Find where the given text appears and provide that cell's center as (X, Y) coordinate. 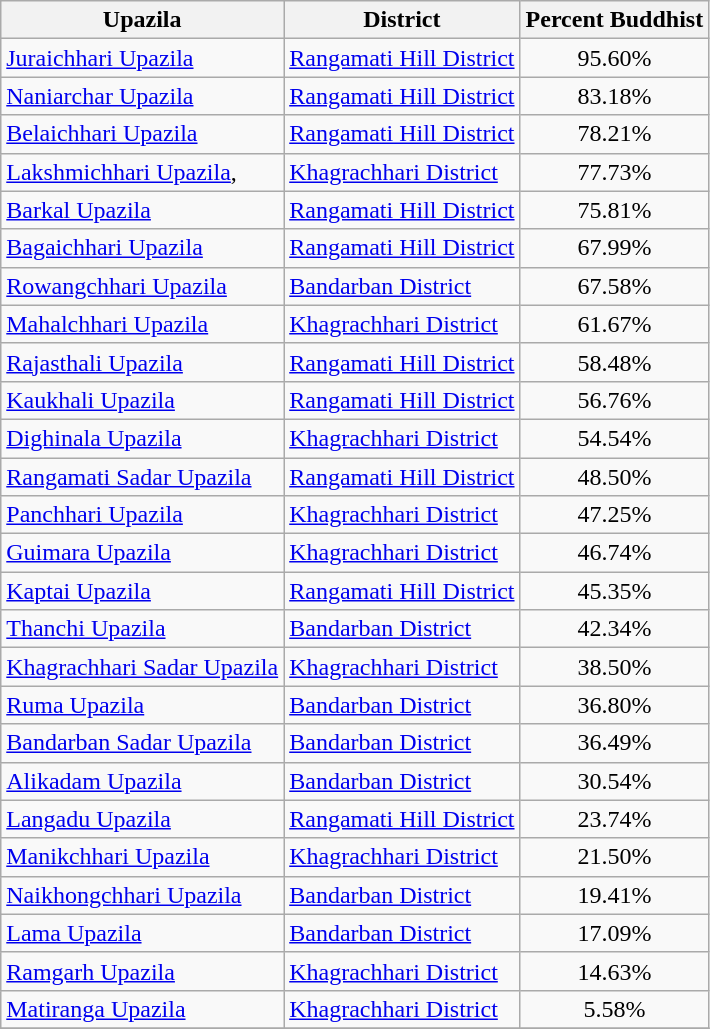
Kaukhali Upazila (142, 400)
61.67% (614, 324)
19.41% (614, 895)
Kaptai Upazila (142, 591)
77.73% (614, 172)
Langadu Upazila (142, 819)
Bagaichhari Upazila (142, 248)
14.63% (614, 971)
58.48% (614, 362)
Upazila (142, 20)
Lama Upazila (142, 933)
Juraichhari Upazila (142, 58)
36.80% (614, 705)
95.60% (614, 58)
Alikadam Upazila (142, 781)
17.09% (614, 933)
Naniarchar Upazila (142, 96)
56.76% (614, 400)
Thanchi Upazila (142, 629)
78.21% (614, 134)
47.25% (614, 515)
Rangamati Sadar Upazila (142, 477)
54.54% (614, 438)
Lakshmichhari Upazila, (142, 172)
36.49% (614, 743)
Khagrachhari Sadar Upazila (142, 667)
23.74% (614, 819)
Rajasthali Upazila (142, 362)
75.81% (614, 210)
Manikchhari Upazila (142, 857)
Guimara Upazila (142, 553)
Ramgarh Upazila (142, 971)
5.58% (614, 1009)
30.54% (614, 781)
Dighinala Upazila (142, 438)
67.99% (614, 248)
38.50% (614, 667)
District (402, 20)
Belaichhari Upazila (142, 134)
Mahalchhari Upazila (142, 324)
Naikhongchhari Upazila (142, 895)
Percent Buddhist (614, 20)
Barkal Upazila (142, 210)
83.18% (614, 96)
42.34% (614, 629)
45.35% (614, 591)
48.50% (614, 477)
Bandarban Sadar Upazila (142, 743)
67.58% (614, 286)
21.50% (614, 857)
Panchhari Upazila (142, 515)
Rowangchhari Upazila (142, 286)
Matiranga Upazila (142, 1009)
46.74% (614, 553)
Ruma Upazila (142, 705)
